Detect which cell encompasses the target text, then output its (x, y) center coordinate. 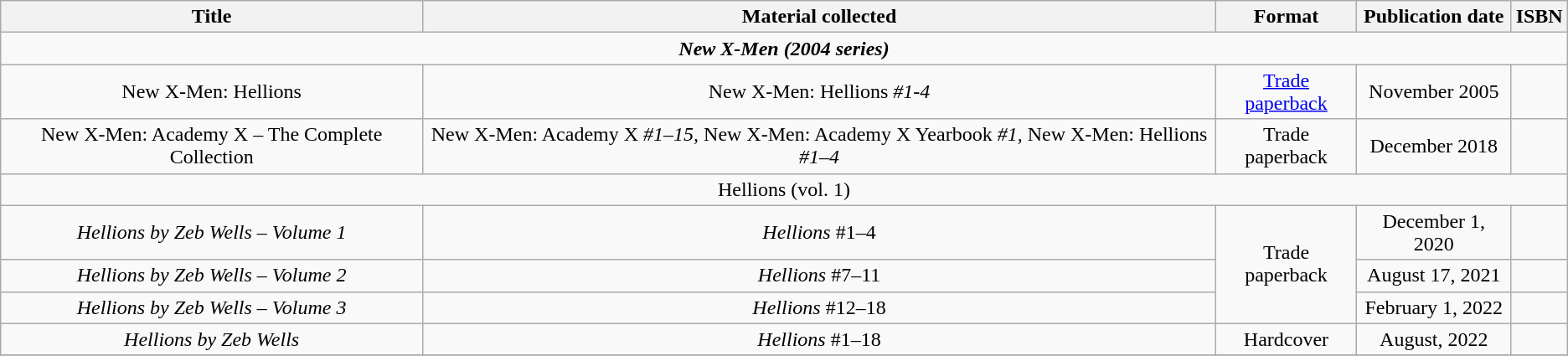
Publication date (1434, 17)
Hellions by Zeb Wells – Volume 2 (212, 276)
New X-Men: Academy X #1–15, New X-Men: Academy X Yearbook #1, New X-Men: Hellions #1–4 (819, 146)
Hellions #12–18 (819, 307)
Hellions by Zeb Wells (212, 339)
Hellions (vol. 1) (784, 189)
Title (212, 17)
Format (1287, 17)
Material collected (819, 17)
December 1, 2020 (1434, 233)
August 17, 2021 (1434, 276)
New X-Men: Academy X – The Complete Collection (212, 146)
December 2018 (1434, 146)
Hellions by Zeb Wells – Volume 1 (212, 233)
Hellions #7–11 (819, 276)
ISBN (1540, 17)
Hardcover (1287, 339)
New X-Men: Hellions #1-4 (819, 92)
New X-Men (2004 series) (784, 49)
Hellions by Zeb Wells – Volume 3 (212, 307)
New X-Men: Hellions (212, 92)
Hellions #1–18 (819, 339)
February 1, 2022 (1434, 307)
Hellions #1–4 (819, 233)
August, 2022 (1434, 339)
November 2005 (1434, 92)
